Return the (X, Y) coordinate for the center point of the cell that contains the specified text.  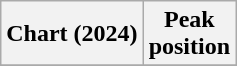
Peakposition (189, 34)
Chart (2024) (72, 34)
